Scan for the cell matching the given text and deliver its [x, y] coordinate at center. 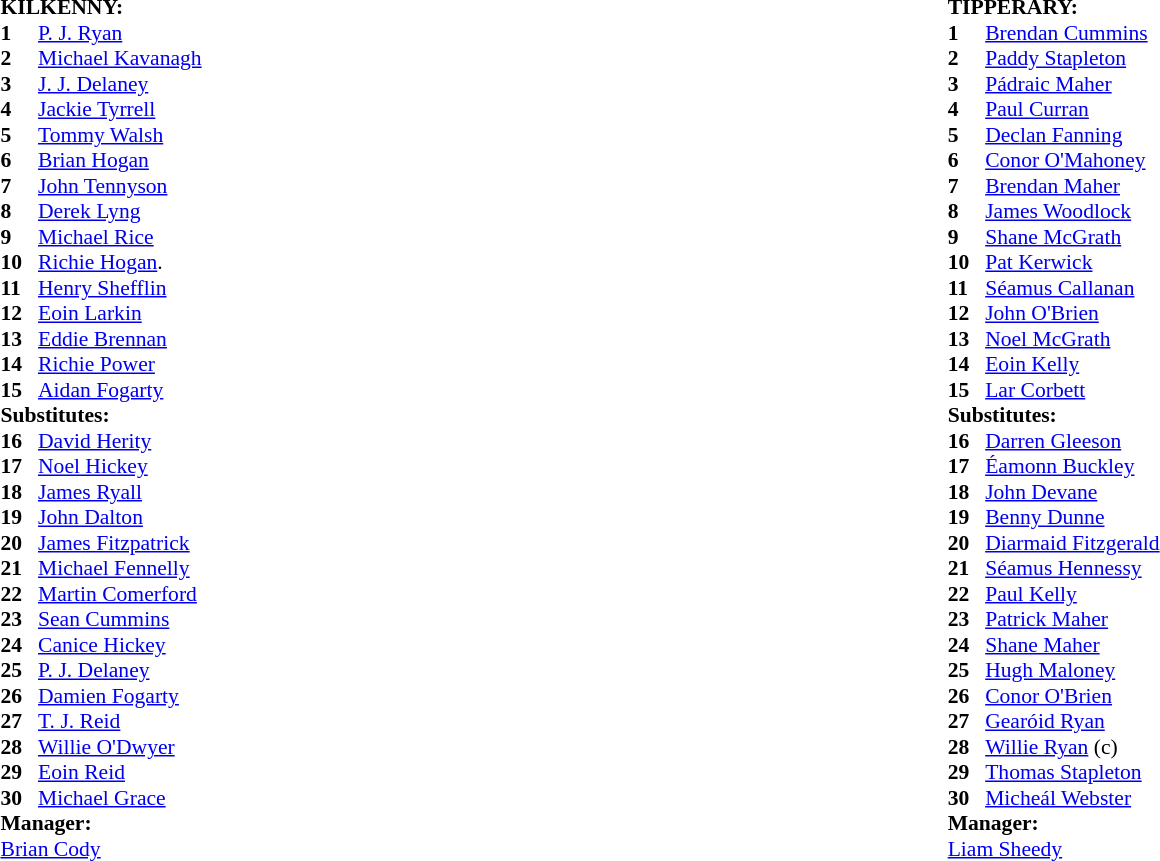
James Ryall [123, 492]
Sean Cummins [123, 619]
John Tennyson [123, 186]
John Dalton [123, 517]
Michael Grace [123, 798]
Eoin Reid [123, 773]
Richie Hogan. [123, 263]
Aidan Fogarty [123, 390]
Willie O'Dwyer [123, 747]
Eddie Brennan [123, 339]
Michael Rice [123, 237]
Martin Comerford [123, 594]
David Herity [123, 441]
Henry Shefflin [123, 288]
Canice Hickey [123, 645]
Richie Power [123, 365]
Tommy Walsh [123, 135]
Michael Fennelly [123, 569]
James Fitzpatrick [123, 543]
P. J. Ryan [123, 33]
Manager: [104, 823]
Derek Lyng [123, 211]
Damien Fogarty [123, 696]
T. J. Reid [123, 721]
Eoin Larkin [123, 313]
Brian Hogan [123, 161]
P. J. Delaney [123, 671]
J. J. Delaney [123, 84]
Noel Hickey [123, 467]
Jackie Tyrrell [123, 109]
Michael Kavanagh [123, 59]
Substitutes: [104, 415]
